Return (X, Y) of the center of cell containing provided text 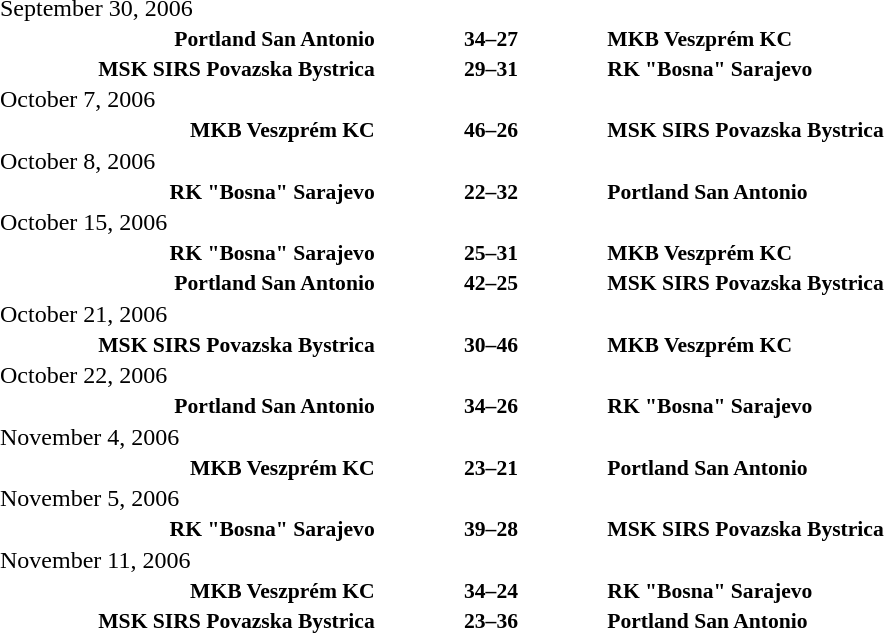
22–32 (492, 192)
34–26 (492, 406)
23–21 (492, 468)
42–25 (492, 283)
29–31 (492, 68)
25–31 (492, 253)
39–28 (492, 529)
34–24 (492, 590)
34–27 (492, 38)
30–46 (492, 344)
46–26 (492, 130)
